Return (x, y) of the center of cell containing provided text 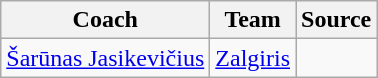
Šarūnas Jasikevičius (106, 58)
Team (253, 20)
Zalgiris (253, 58)
Source (336, 20)
Coach (106, 20)
